For the text-containing cell, return its midpoint in (x, y) coordinate format. 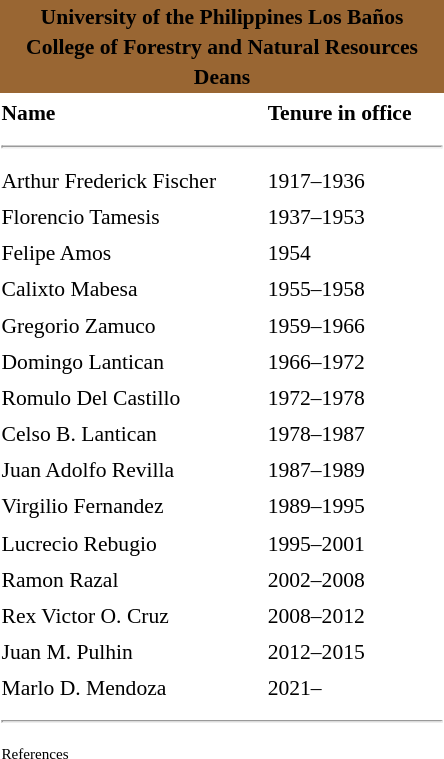
1959–1966 (355, 324)
2012–2015 (355, 652)
Name (132, 114)
1995–2001 (355, 542)
2021– (355, 688)
Florencio Tamesis (132, 216)
University of the Philippines Los BañosCollege of Forestry and Natural Resources Deans (222, 47)
2008–2012 (355, 614)
1978–1987 (355, 434)
Felipe Amos (132, 252)
Gregorio Zamuco (132, 324)
1972–1978 (355, 398)
Marlo D. Mendoza (132, 688)
Domingo Lantican (132, 362)
Juan Adolfo Revilla (132, 470)
Tenure in office (355, 114)
Calixto Mabesa (132, 288)
Arthur Frederick Fischer (132, 180)
Juan M. Pulhin (132, 652)
1966–1972 (355, 362)
Ramon Razal (132, 578)
Rex Victor O. Cruz (132, 614)
Lucrecio Rebugio (132, 542)
2002–2008 (355, 578)
Celso B. Lantican (132, 434)
1987–1989 (355, 470)
Romulo Del Castillo (132, 398)
1989–1995 (355, 506)
1955–1958 (355, 288)
1917–1936 (355, 180)
Virgilio Fernandez (132, 506)
1954 (355, 252)
1937–1953 (355, 216)
